Output the (x, y) coordinate of the center of the cell containing the given text.  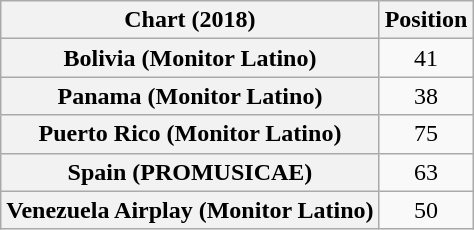
Panama (Monitor Latino) (190, 96)
75 (426, 134)
50 (426, 210)
63 (426, 172)
38 (426, 96)
Chart (2018) (190, 20)
Spain (PROMUSICAE) (190, 172)
Position (426, 20)
Puerto Rico (Monitor Latino) (190, 134)
Venezuela Airplay (Monitor Latino) (190, 210)
Bolivia (Monitor Latino) (190, 58)
41 (426, 58)
